Identify which cell holds the provided text, then report its [x, y] central coordinate. 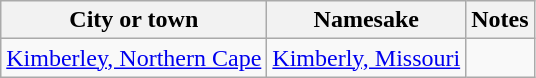
City or town [134, 20]
Kimberley, Northern Cape [134, 58]
Kimberly, Missouri [366, 58]
Namesake [366, 20]
Notes [500, 20]
